Locate the cell with the specified text and output its [x, y] center coordinate. 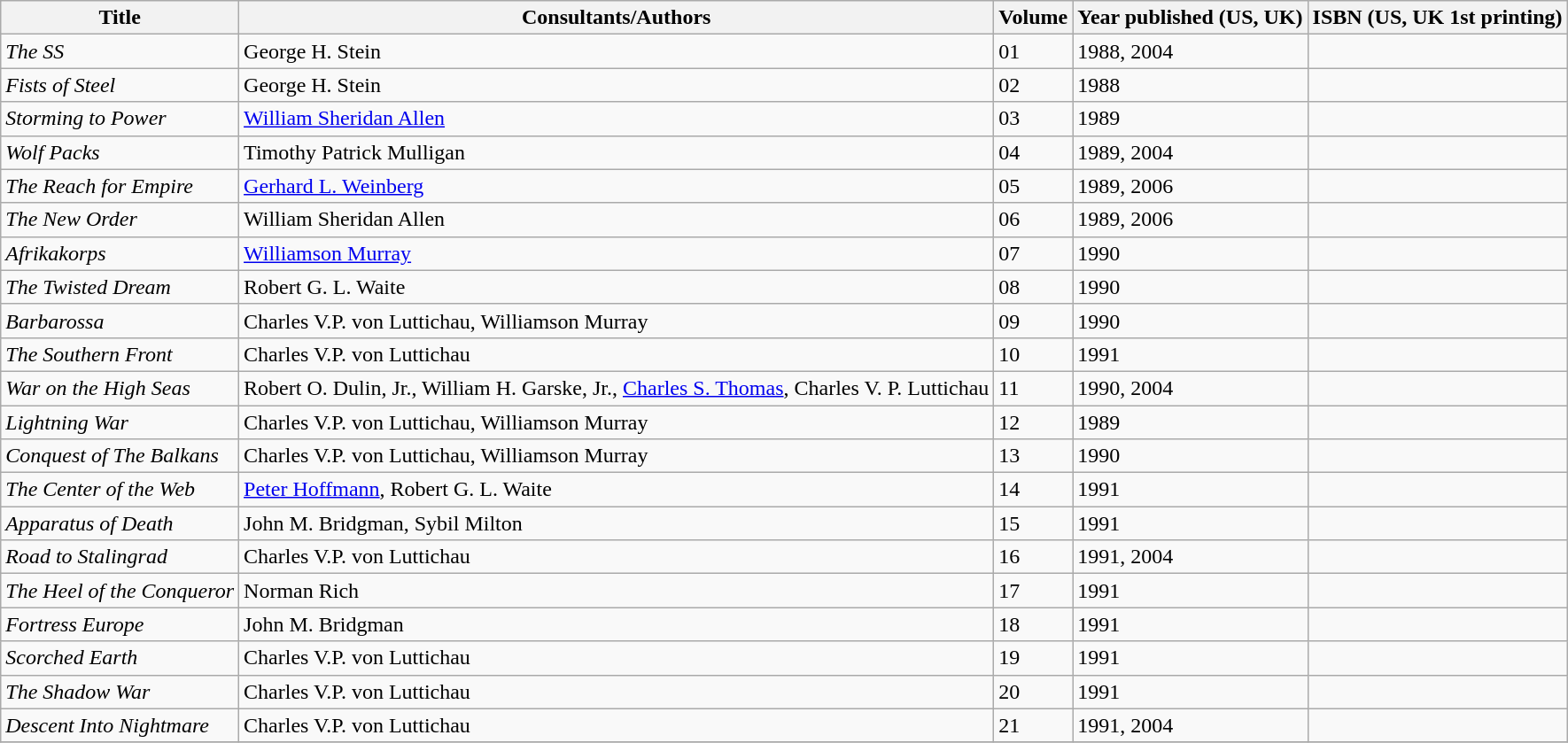
Scorched Earth [120, 658]
16 [1033, 557]
Apparatus of Death [120, 523]
Lightning War [120, 422]
03 [1033, 119]
10 [1033, 354]
20 [1033, 692]
07 [1033, 253]
Robert G. L. Waite [617, 287]
01 [1033, 51]
The Twisted Dream [120, 287]
Consultants/Authors [617, 18]
The Reach for Empire [120, 186]
04 [1033, 152]
09 [1033, 321]
Title [120, 18]
Norman Rich [617, 591]
Gerhard L. Weinberg [617, 186]
1989, 2004 [1191, 152]
The Heel of the Conqueror [120, 591]
05 [1033, 186]
Descent Into Nightmare [120, 725]
The Shadow War [120, 692]
The Southern Front [120, 354]
Williamson Murray [617, 253]
21 [1033, 725]
17 [1033, 591]
1988, 2004 [1191, 51]
18 [1033, 624]
Volume [1033, 18]
Peter Hoffmann, Robert G. L. Waite [617, 490]
19 [1033, 658]
Barbarossa [120, 321]
12 [1033, 422]
11 [1033, 388]
John M. Bridgman, Sybil Milton [617, 523]
The SS [120, 51]
Timothy Patrick Mulligan [617, 152]
06 [1033, 220]
Robert O. Dulin, Jr., William H. Garske, Jr., Charles S. Thomas, Charles V. P. Luttichau [617, 388]
ISBN (US, UK 1st printing) [1437, 18]
Road to Stalingrad [120, 557]
1988 [1191, 85]
Wolf Packs [120, 152]
Fists of Steel [120, 85]
Fortress Europe [120, 624]
John M. Bridgman [617, 624]
15 [1033, 523]
War on the High Seas [120, 388]
14 [1033, 490]
Storming to Power [120, 119]
1990, 2004 [1191, 388]
Afrikakorps [120, 253]
13 [1033, 456]
The New Order [120, 220]
08 [1033, 287]
Conquest of The Balkans [120, 456]
02 [1033, 85]
The Center of the Web [120, 490]
Year published (US, UK) [1191, 18]
